Locate the cell with the specified text and output its [X, Y] center coordinate. 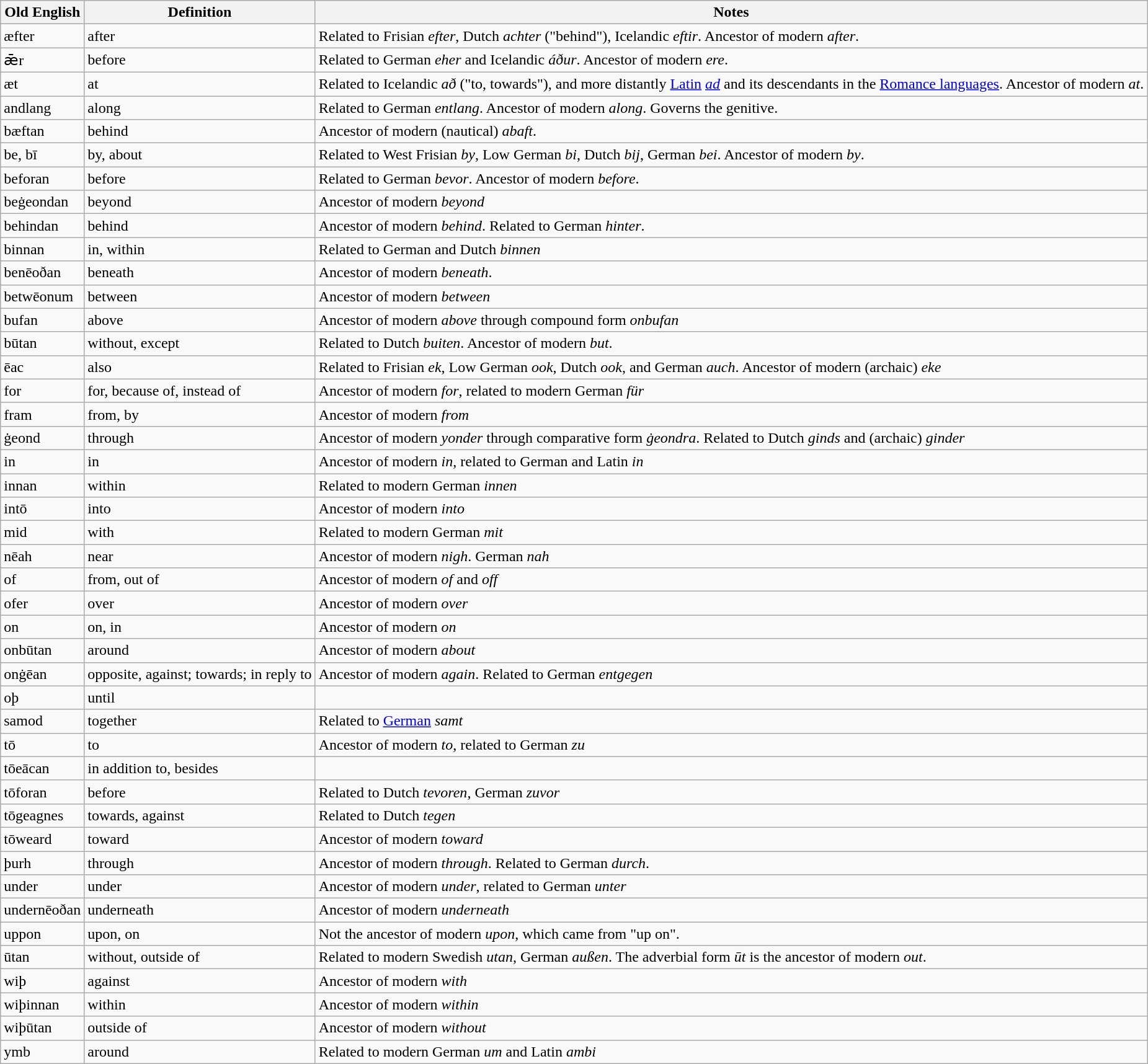
for, because of, instead of [200, 391]
ēac [42, 367]
Old English [42, 12]
into [200, 509]
Ancestor of modern about [731, 650]
Related to Dutch tegen [731, 815]
beyond [200, 202]
for [42, 391]
andlang [42, 107]
beneath [200, 273]
Related to German bevor. Ancestor of modern before. [731, 179]
ofer [42, 603]
þurh [42, 862]
innan [42, 485]
Related to German samt [731, 721]
underneath [200, 910]
Related to West Frisian by, Low German bi, Dutch bij, German bei. Ancestor of modern by. [731, 155]
Ancestor of modern nigh. German nah [731, 556]
Ancestor of modern from [731, 414]
Notes [731, 12]
Not the ancestor of modern upon, which came from "up on". [731, 934]
beġeondan [42, 202]
æt [42, 84]
towards, against [200, 815]
together [200, 721]
samod [42, 721]
Related to Frisian ek, Low German ook, Dutch ook, and German auch. Ancestor of modern (archaic) eke [731, 367]
also [200, 367]
above [200, 320]
Ancestor of modern with [731, 981]
Ancestor of modern into [731, 509]
bæftan [42, 131]
Related to Dutch tevoren, German zuvor [731, 792]
until [200, 698]
against [200, 981]
Ancestor of modern beyond [731, 202]
būtan [42, 344]
Ancestor of modern under, related to German unter [731, 887]
tōgeagnes [42, 815]
tō [42, 745]
benēoðan [42, 273]
Related to modern German mit [731, 533]
tōweard [42, 839]
Ancestor of modern (nautical) abaft. [731, 131]
Ancestor of modern for, related to modern German für [731, 391]
Related to modern Swedish utan, German außen. The adverbial form ūt is the ancestor of modern out. [731, 957]
by, about [200, 155]
be, bī [42, 155]
after [200, 36]
Related to Frisian efter, Dutch achter ("behind"), Icelandic eftir. Ancestor of modern after. [731, 36]
Ancestor of modern to, related to German zu [731, 745]
Related to German eher and Icelandic áður. Ancestor of modern ere. [731, 60]
at [200, 84]
wiþūtan [42, 1028]
uppon [42, 934]
Ancestor of modern underneath [731, 910]
Ancestor of modern beneath. [731, 273]
Related to modern German um and Latin ambi [731, 1052]
Related to Icelandic að ("to, towards"), and more distantly Latin ad and its descendants in the Romance languages. Ancestor of modern at. [731, 84]
Ancestor of modern above through compound form onbufan [731, 320]
from, by [200, 414]
Ancestor of modern toward [731, 839]
ġeond [42, 438]
æfter [42, 36]
Ancestor of modern yonder through comparative form ġeondra. Related to Dutch ginds and (archaic) ginder [731, 438]
Ancestor of modern without [731, 1028]
Ancestor of modern in, related to German and Latin in [731, 461]
outside of [200, 1028]
fram [42, 414]
Ancestor of modern on [731, 627]
oþ [42, 698]
Ancestor of modern behind. Related to German hinter. [731, 226]
upon, on [200, 934]
between [200, 296]
to [200, 745]
wiþinnan [42, 1004]
ǣr [42, 60]
betwēonum [42, 296]
ymb [42, 1052]
on, in [200, 627]
with [200, 533]
of [42, 580]
over [200, 603]
mid [42, 533]
Ancestor of modern through. Related to German durch. [731, 862]
bufan [42, 320]
without, outside of [200, 957]
behindan [42, 226]
undernēoðan [42, 910]
Related to German entlang. Ancestor of modern along. Governs the genitive. [731, 107]
Ancestor of modern between [731, 296]
near [200, 556]
Ancestor of modern over [731, 603]
Related to Dutch buiten. Ancestor of modern but. [731, 344]
ūtan [42, 957]
tōeācan [42, 768]
Ancestor of modern of and off [731, 580]
onġēan [42, 674]
Related to modern German innen [731, 485]
wiþ [42, 981]
in addition to, besides [200, 768]
along [200, 107]
toward [200, 839]
binnan [42, 249]
from, out of [200, 580]
intō [42, 509]
Ancestor of modern again. Related to German entgegen [731, 674]
beforan [42, 179]
opposite, against; towards; in reply to [200, 674]
tōforan [42, 792]
nēah [42, 556]
onbūtan [42, 650]
without, except [200, 344]
Definition [200, 12]
in, within [200, 249]
on [42, 627]
Ancestor of modern within [731, 1004]
Related to German and Dutch binnen [731, 249]
